Pinpoint the cell where the given text exists, returning its (x, y) midpoint coordinate. 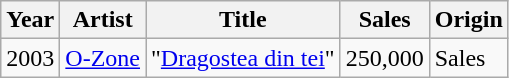
Artist (103, 20)
Year (30, 20)
250,000 (384, 58)
O-Zone (103, 58)
"Dragostea din tei" (244, 58)
Origin (468, 20)
2003 (30, 58)
Title (244, 20)
